Pinpoint the cell where the given text exists, returning its [X, Y] midpoint coordinate. 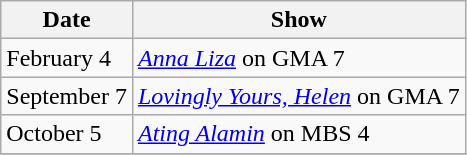
February 4 [67, 58]
Ating Alamin on MBS 4 [298, 134]
October 5 [67, 134]
Lovingly Yours, Helen on GMA 7 [298, 96]
Show [298, 20]
Date [67, 20]
September 7 [67, 96]
Anna Liza on GMA 7 [298, 58]
